Find where the given text appears and provide that cell's center as (X, Y) coordinate. 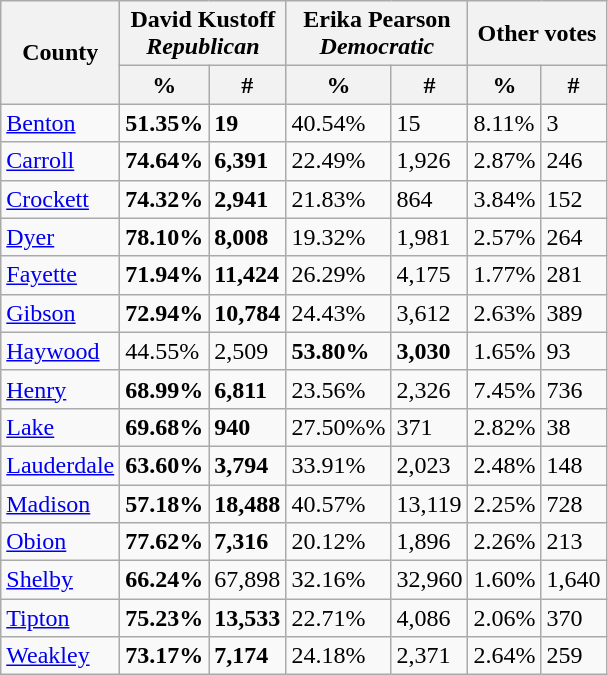
78.10% (164, 237)
2.87% (504, 161)
2,941 (248, 199)
77.62% (164, 542)
2.26% (504, 542)
2.63% (504, 313)
24.18% (338, 656)
389 (574, 313)
7,316 (248, 542)
940 (248, 427)
371 (430, 427)
69.68% (164, 427)
Weakley (60, 656)
20.12% (338, 542)
2,371 (430, 656)
1.65% (504, 351)
18,488 (248, 503)
2,023 (430, 465)
8,008 (248, 237)
7,174 (248, 656)
24.43% (338, 313)
Dyer (60, 237)
864 (430, 199)
53.80% (338, 351)
73.17% (164, 656)
Shelby (60, 580)
27.50%% (338, 427)
93 (574, 351)
67,898 (248, 580)
11,424 (248, 275)
736 (574, 389)
2,326 (430, 389)
2,509 (248, 351)
Henry (60, 389)
3 (574, 123)
19.32% (338, 237)
Tipton (60, 618)
2.25% (504, 503)
2.82% (504, 427)
32,960 (430, 580)
Other votes (537, 34)
72.94% (164, 313)
2.57% (504, 237)
County (60, 52)
259 (574, 656)
148 (574, 465)
728 (574, 503)
246 (574, 161)
63.60% (164, 465)
32.16% (338, 580)
1,981 (430, 237)
152 (574, 199)
68.99% (164, 389)
Lauderdale (60, 465)
6,811 (248, 389)
2.64% (504, 656)
33.91% (338, 465)
75.23% (164, 618)
1,640 (574, 580)
2.48% (504, 465)
44.55% (164, 351)
1.77% (504, 275)
Erika PearsonDemocratic (377, 34)
2.06% (504, 618)
51.35% (164, 123)
22.71% (338, 618)
3.84% (504, 199)
1,926 (430, 161)
3,794 (248, 465)
74.64% (164, 161)
Gibson (60, 313)
Obion (60, 542)
David KustoffRepublican (203, 34)
74.32% (164, 199)
1.60% (504, 580)
Haywood (60, 351)
4,175 (430, 275)
281 (574, 275)
19 (248, 123)
7.45% (504, 389)
Madison (60, 503)
Benton (60, 123)
370 (574, 618)
26.29% (338, 275)
10,784 (248, 313)
21.83% (338, 199)
Carroll (60, 161)
6,391 (248, 161)
Lake (60, 427)
264 (574, 237)
13,533 (248, 618)
1,896 (430, 542)
66.24% (164, 580)
Crockett (60, 199)
Fayette (60, 275)
3,612 (430, 313)
213 (574, 542)
38 (574, 427)
3,030 (430, 351)
13,119 (430, 503)
4,086 (430, 618)
23.56% (338, 389)
40.54% (338, 123)
57.18% (164, 503)
40.57% (338, 503)
15 (430, 123)
71.94% (164, 275)
8.11% (504, 123)
22.49% (338, 161)
